Search for the cell housing the specified text and yield its [X, Y] center coordinate. 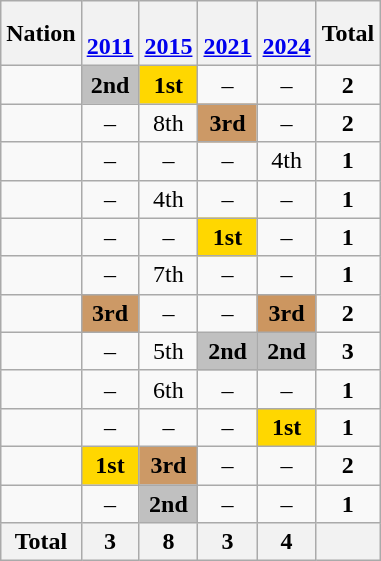
2021 [228, 34]
Nation [41, 34]
2011 [110, 34]
2015 [168, 34]
4 [286, 542]
8 [168, 542]
5th [168, 351]
2024 [286, 34]
8th [168, 123]
7th [168, 275]
6th [168, 389]
